Find where the given text appears and provide that cell's center as [x, y] coordinate. 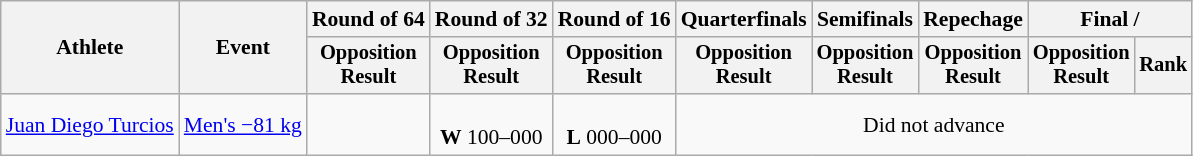
Quarterfinals [744, 19]
Round of 64 [368, 19]
L 000–000 [614, 124]
Athlete [90, 48]
Round of 32 [492, 19]
Juan Diego Turcios [90, 124]
Did not advance [934, 124]
W 100–000 [492, 124]
Semifinals [866, 19]
Event [243, 48]
Men's −81 kg [243, 124]
Round of 16 [614, 19]
Repechage [973, 19]
Final / [1110, 19]
Rank [1163, 66]
